Pinpoint the cell where the given text exists, returning its [x, y] midpoint coordinate. 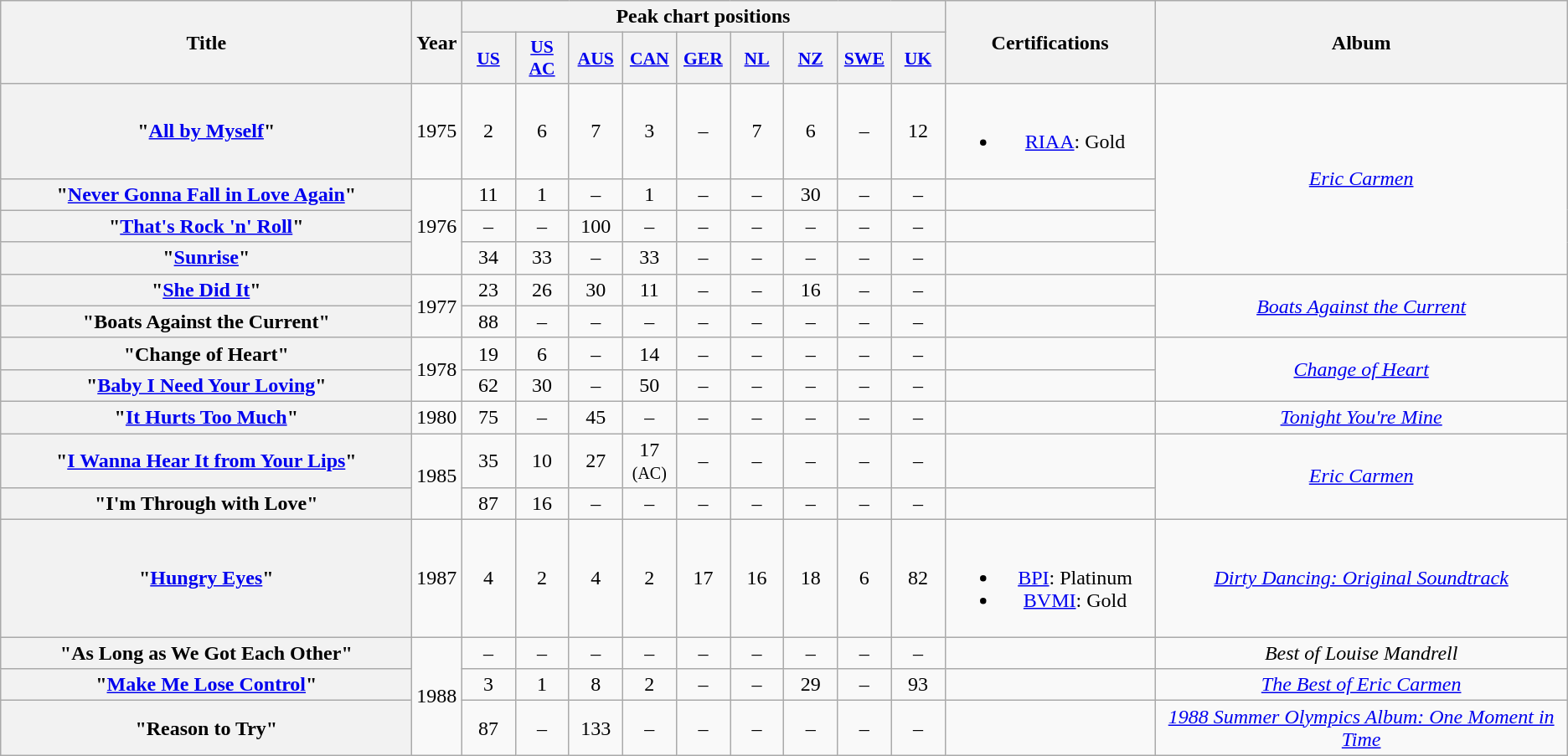
Year [437, 42]
"Sunrise" [206, 258]
1980 [437, 417]
Dirty Dancing: Original Soundtrack [1361, 579]
1988 [437, 697]
133 [596, 728]
GER [703, 59]
19 [488, 353]
"Never Gonna Fall in Love Again" [206, 194]
1985 [437, 477]
"Boats Against the Current" [206, 321]
"I Wanna Hear It from Your Lips" [206, 460]
1977 [437, 306]
29 [811, 685]
Peak chart positions [704, 17]
"Baby I Need Your Loving" [206, 385]
AUS [596, 59]
"It Hurts Too Much" [206, 417]
SWE [864, 59]
"That's Rock 'n' Roll" [206, 226]
1987 [437, 579]
27 [596, 460]
BPI: PlatinumBVMI: Gold [1050, 579]
34 [488, 258]
14 [649, 353]
The Best of Eric Carmen [1361, 685]
CAN [649, 59]
18 [811, 579]
"Hungry Eyes" [206, 579]
"I'm Through with Love" [206, 504]
"She Did It" [206, 290]
93 [918, 685]
"All by Myself" [206, 131]
88 [488, 321]
50 [649, 385]
1976 [437, 226]
Certifications [1050, 42]
1988 Summer Olympics Album: One Moment in Time [1361, 728]
"Change of Heart" [206, 353]
UK [918, 59]
100 [596, 226]
Change of Heart [1361, 369]
RIAA: Gold [1050, 131]
Boats Against the Current [1361, 306]
"Reason to Try" [206, 728]
NL [757, 59]
1975 [437, 131]
"Make Me Lose Control" [206, 685]
75 [488, 417]
10 [542, 460]
Best of Louise Mandrell [1361, 653]
12 [918, 131]
Tonight You're Mine [1361, 417]
17(AC) [649, 460]
62 [488, 385]
"As Long as We Got Each Other" [206, 653]
US AC [542, 59]
Album [1361, 42]
26 [542, 290]
17 [703, 579]
45 [596, 417]
Title [206, 42]
1978 [437, 369]
US [488, 59]
82 [918, 579]
NZ [811, 59]
23 [488, 290]
8 [596, 685]
35 [488, 460]
